Return (X, Y) of the center of cell containing provided text 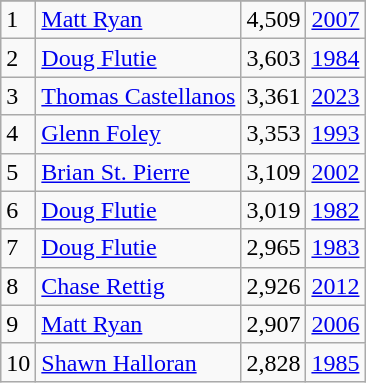
2002 (336, 172)
1984 (336, 58)
2,828 (274, 362)
2,965 (274, 248)
2,907 (274, 324)
2023 (336, 96)
Brian St. Pierre (138, 172)
2006 (336, 324)
6 (18, 210)
10 (18, 362)
5 (18, 172)
Chase Rettig (138, 286)
Shawn Halloran (138, 362)
1982 (336, 210)
4 (18, 134)
Glenn Foley (138, 134)
2012 (336, 286)
9 (18, 324)
3 (18, 96)
1983 (336, 248)
1993 (336, 134)
2 (18, 58)
3,109 (274, 172)
Thomas Castellanos (138, 96)
7 (18, 248)
3,019 (274, 210)
8 (18, 286)
1985 (336, 362)
2007 (336, 20)
4,509 (274, 20)
3,361 (274, 96)
3,603 (274, 58)
2,926 (274, 286)
3,353 (274, 134)
1 (18, 20)
